Return [X, Y] of the center of cell containing provided text 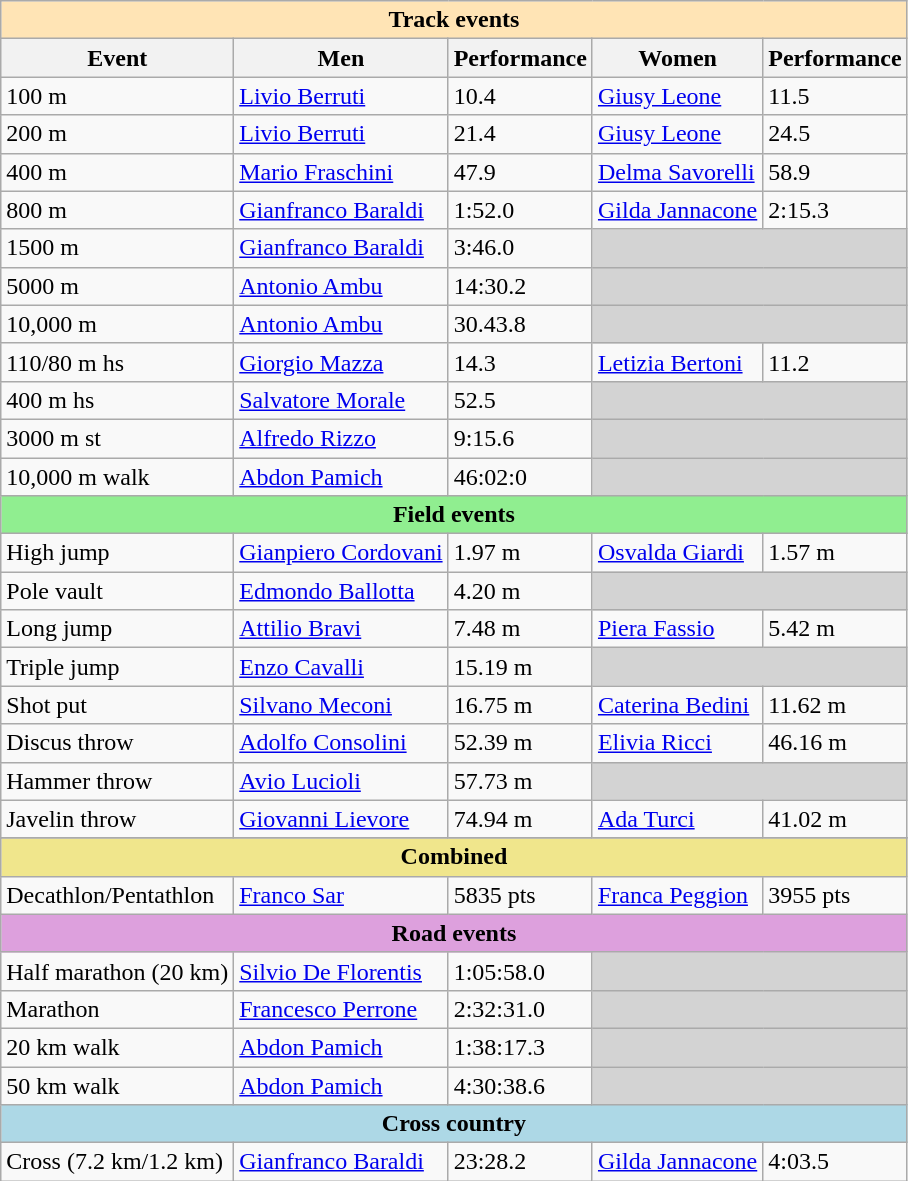
Caterina Bedini [677, 705]
Franca Peggion [677, 895]
Marathon [118, 1009]
7.48 m [520, 629]
Discus throw [118, 743]
400 m [118, 172]
52.39 m [520, 743]
Event [118, 58]
Combined [454, 857]
Francesco Perrone [341, 1009]
Mario Fraschini [341, 172]
Franco Sar [341, 895]
1:05:58.0 [520, 971]
1.57 m [835, 553]
14.3 [520, 362]
30.43.8 [520, 324]
Salvatore Morale [341, 400]
Edmondo Ballotta [341, 591]
Road events [454, 933]
50 km walk [118, 1085]
5.42 m [835, 629]
Long jump [118, 629]
5835 pts [520, 895]
20 km walk [118, 1047]
1:38:17.3 [520, 1047]
Pole vault [118, 591]
400 m hs [118, 400]
23:28.2 [520, 1162]
Attilio Bravi [341, 629]
4:03.5 [835, 1162]
Enzo Cavalli [341, 667]
High jump [118, 553]
2:32:31.0 [520, 1009]
74.94 m [520, 819]
Giorgio Mazza [341, 362]
11.2 [835, 362]
21.4 [520, 134]
9:15.6 [520, 438]
46:02:0 [520, 477]
Men [341, 58]
24.5 [835, 134]
52.5 [520, 400]
200 m [118, 134]
Javelin throw [118, 819]
10.4 [520, 96]
Piera Fassio [677, 629]
Letizia Bertoni [677, 362]
Gianpiero Cordovani [341, 553]
Giovanni Lievore [341, 819]
Track events [454, 20]
3000 m st [118, 438]
47.9 [520, 172]
Hammer throw [118, 781]
Field events [454, 515]
Delma Savorelli [677, 172]
5000 m [118, 286]
57.73 m [520, 781]
58.9 [835, 172]
1.97 m [520, 553]
Cross country [454, 1124]
11.62 m [835, 705]
Silvano Meconi [341, 705]
Women [677, 58]
10,000 m [118, 324]
Alfredo Rizzo [341, 438]
3955 pts [835, 895]
4:30:38.6 [520, 1085]
1500 m [118, 248]
Elivia Ricci [677, 743]
Silvio De Florentis [341, 971]
Ada Turci [677, 819]
3:46.0 [520, 248]
14:30.2 [520, 286]
800 m [118, 210]
110/80 m hs [118, 362]
16.75 m [520, 705]
10,000 m walk [118, 477]
4.20 m [520, 591]
100 m [118, 96]
15.19 m [520, 667]
11.5 [835, 96]
1:52.0 [520, 210]
Half marathon (20 km) [118, 971]
Avio Lucioli [341, 781]
Decathlon/Pentathlon [118, 895]
Triple jump [118, 667]
Cross (7.2 km/1.2 km) [118, 1162]
Shot put [118, 705]
2:15.3 [835, 210]
Osvalda Giardi [677, 553]
Adolfo Consolini [341, 743]
46.16 m [835, 743]
41.02 m [835, 819]
